Return (x, y) of the center of cell containing provided text 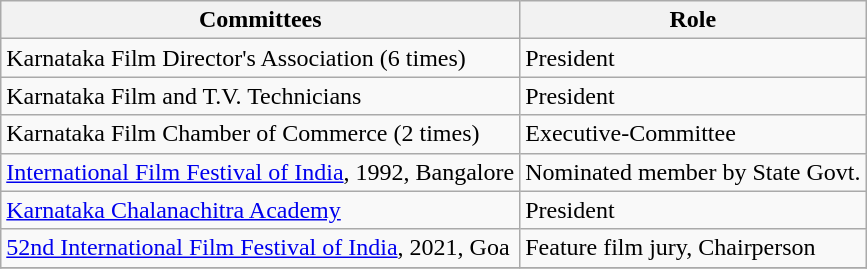
Committees (260, 20)
Role (693, 20)
Executive-Committee (693, 134)
Feature film jury, Chairperson (693, 248)
52nd International Film Festival of India, 2021, Goa (260, 248)
International Film Festival of India, 1992, Bangalore (260, 172)
Karnataka Film Director's Association (6 times) (260, 58)
Nominated member by State Govt. (693, 172)
Karnataka Film and T.V. Technicians (260, 96)
Karnataka Chalanachitra Academy (260, 210)
Karnataka Film Chamber of Commerce (2 times) (260, 134)
